Detect which cell encompasses the target text, then output its (x, y) center coordinate. 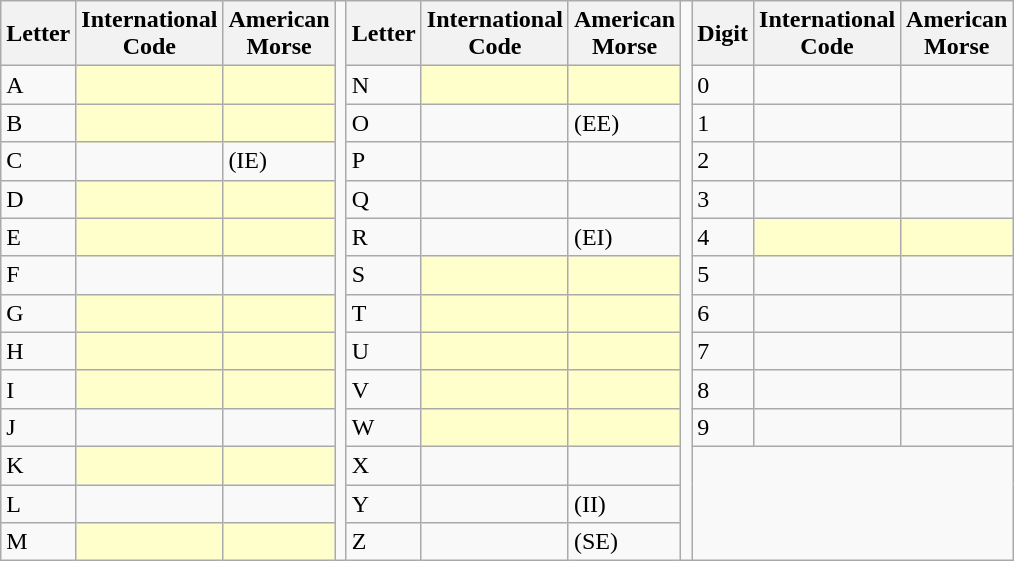
M (38, 542)
J (38, 427)
7 (723, 351)
O (384, 123)
8 (723, 389)
0 (723, 85)
R (384, 237)
E (38, 237)
C (38, 161)
4 (723, 237)
(SE) (624, 542)
V (384, 389)
Y (384, 503)
W (384, 427)
N (384, 85)
6 (723, 313)
(II) (624, 503)
H (38, 351)
9 (723, 427)
3 (723, 199)
K (38, 465)
G (38, 313)
(EI) (624, 237)
Z (384, 542)
(EE) (624, 123)
X (384, 465)
D (38, 199)
Q (384, 199)
S (384, 275)
B (38, 123)
A (38, 85)
(IE) (279, 161)
2 (723, 161)
Digit (723, 34)
F (38, 275)
1 (723, 123)
L (38, 503)
U (384, 351)
5 (723, 275)
P (384, 161)
T (384, 313)
I (38, 389)
